Extract the [X, Y] coordinate from the center of the cell holding the provided text.  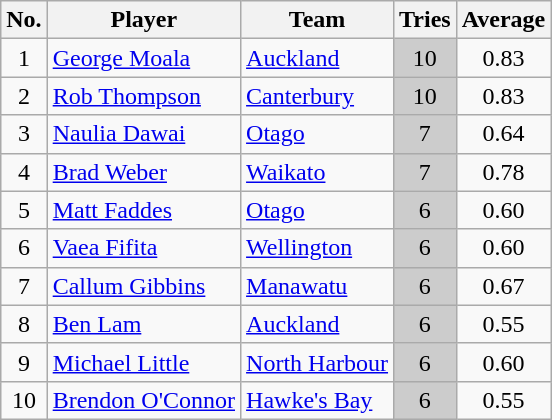
8 [24, 324]
Canterbury [318, 96]
4 [24, 172]
Player [144, 20]
0.67 [504, 286]
George Moala [144, 58]
Hawke's Bay [318, 400]
Brad Weber [144, 172]
Vaea Fifita [144, 248]
Manawatu [318, 286]
2 [24, 96]
1 [24, 58]
5 [24, 210]
Average [504, 20]
Tries [426, 20]
North Harbour [318, 362]
Wellington [318, 248]
3 [24, 134]
Brendon O'Connor [144, 400]
No. [24, 20]
0.64 [504, 134]
Naulia Dawai [144, 134]
Ben Lam [144, 324]
Callum Gibbins [144, 286]
Waikato [318, 172]
Matt Faddes [144, 210]
Team [318, 20]
Michael Little [144, 362]
0.78 [504, 172]
Rob Thompson [144, 96]
9 [24, 362]
